Output the (x, y) coordinate of the center of the cell containing the given text.  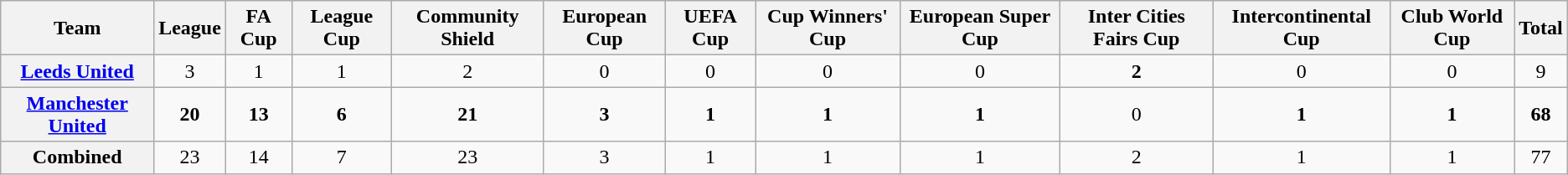
Cup Winners' Cup (828, 28)
Total (1541, 28)
League (190, 28)
20 (190, 114)
21 (467, 114)
FA Cup (258, 28)
7 (342, 157)
9 (1541, 71)
6 (342, 114)
Leeds United (77, 71)
Inter Cities Fairs Cup (1136, 28)
14 (258, 157)
68 (1541, 114)
Club World Cup (1452, 28)
Community Shield (467, 28)
77 (1541, 157)
European Cup (605, 28)
League Cup (342, 28)
Manchester United (77, 114)
UEFA Cup (710, 28)
Team (77, 28)
Combined (77, 157)
European Super Cup (980, 28)
13 (258, 114)
Intercontinental Cup (1302, 28)
